Detect which cell encompasses the target text, then output its (x, y) center coordinate. 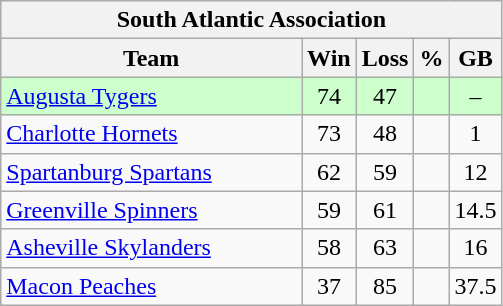
Greenville Spinners (152, 210)
85 (385, 286)
Charlotte Hornets (152, 134)
63 (385, 248)
14.5 (476, 210)
Loss (385, 58)
37 (330, 286)
Macon Peaches (152, 286)
48 (385, 134)
– (476, 96)
16 (476, 248)
12 (476, 172)
South Atlantic Association (252, 20)
73 (330, 134)
Asheville Skylanders (152, 248)
1 (476, 134)
74 (330, 96)
62 (330, 172)
% (432, 58)
61 (385, 210)
47 (385, 96)
37.5 (476, 286)
Augusta Tygers (152, 96)
GB (476, 58)
58 (330, 248)
Team (152, 58)
Win (330, 58)
Spartanburg Spartans (152, 172)
